Detect which cell encompasses the target text, then output its [x, y] center coordinate. 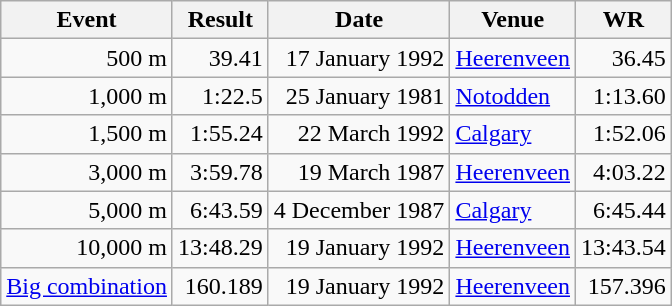
1,500 m [87, 134]
6:45.44 [624, 210]
Result [220, 20]
1:22.5 [220, 96]
36.45 [624, 58]
6:43.59 [220, 210]
13:43.54 [624, 248]
5,000 m [87, 210]
22 March 1992 [359, 134]
4 December 1987 [359, 210]
3:59.78 [220, 172]
19 March 1987 [359, 172]
Venue [513, 20]
1,000 m [87, 96]
Notodden [513, 96]
39.41 [220, 58]
3,000 m [87, 172]
1:52.06 [624, 134]
WR [624, 20]
Event [87, 20]
1:55.24 [220, 134]
4:03.22 [624, 172]
Big combination [87, 286]
17 January 1992 [359, 58]
500 m [87, 58]
1:13.60 [624, 96]
25 January 1981 [359, 96]
160.189 [220, 286]
Date [359, 20]
13:48.29 [220, 248]
157.396 [624, 286]
10,000 m [87, 248]
